Capture the cell that displays the provided text and extract its [X, Y] central coordinate. 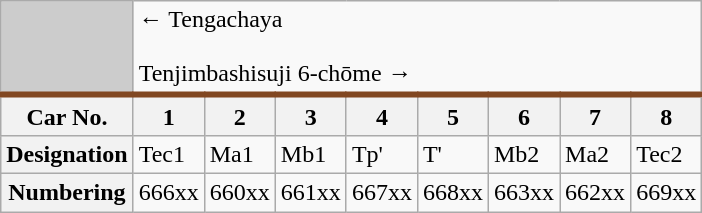
Mb1 [310, 154]
8 [666, 115]
7 [596, 115]
666xx [168, 192]
Mb2 [524, 154]
Designation [67, 154]
668xx [452, 192]
667xx [382, 192]
1 [168, 115]
← Tengachaya Tenjimbashisuji 6-chōme → [417, 48]
T' [452, 154]
661xx [310, 192]
669xx [666, 192]
Ma2 [596, 154]
663xx [524, 192]
6 [524, 115]
3 [310, 115]
Numbering [67, 192]
5 [452, 115]
Tec2 [666, 154]
4 [382, 115]
660xx [240, 192]
662xx [596, 192]
Car No. [67, 115]
2 [240, 115]
Ma1 [240, 154]
Tp' [382, 154]
Tec1 [168, 154]
